From the cell containing the given text, extract its center point as [X, Y] coordinate. 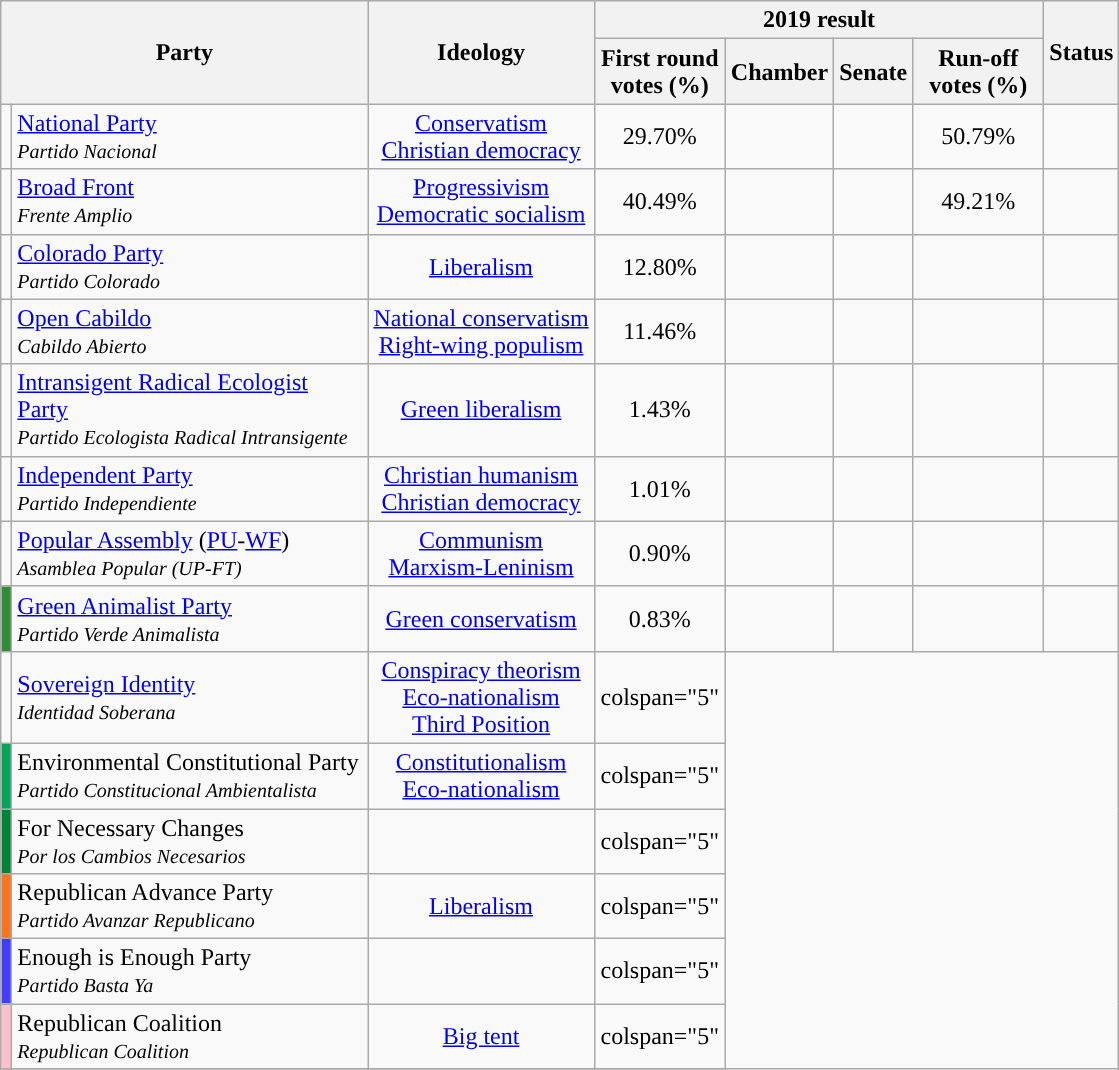
Christian humanismChristian democracy [481, 488]
Chamber [779, 72]
Independent PartyPartido Independiente [190, 488]
Green conservatism [481, 618]
Colorado PartyPartido Colorado [190, 266]
Status [1082, 52]
Big tent [481, 1036]
29.70% [660, 136]
Sovereign IdentityIdentidad Soberana [190, 697]
Run-off votes (%) [978, 72]
National PartyPartido Nacional [190, 136]
Enough is Enough PartyPartido Basta Ya [190, 972]
12.80% [660, 266]
50.79% [978, 136]
CommunismMarxism-Leninism [481, 554]
First round votes (%) [660, 72]
National conservatismRight-wing populism [481, 332]
Broad FrontFrente Amplio [190, 202]
For Necessary ChangesPor los Cambios Necesarios [190, 840]
Ideology [481, 52]
1.01% [660, 488]
49.21% [978, 202]
ConstitutionalismEco-nationalism [481, 776]
11.46% [660, 332]
0.83% [660, 618]
Popular Assembly (PU-WF)Asamblea Popular (UP-FT) [190, 554]
Green Animalist PartyPartido Verde Animalista [190, 618]
2019 result [819, 20]
1.43% [660, 410]
Conspiracy theorismEco-nationalismThird Position [481, 697]
Environmental Constitutional PartyPartido Constitucional Ambientalista [190, 776]
Open CabildoCabildo Abierto [190, 332]
Intransigent Radical Ecologist PartyPartido Ecologista Radical Intransigente [190, 410]
Senate [874, 72]
ConservatismChristian democracy [481, 136]
40.49% [660, 202]
0.90% [660, 554]
Green liberalism [481, 410]
Republican CoalitionRepublican Coalition [190, 1036]
Republican Advance PartyPartido Avanzar Republicano [190, 906]
ProgressivismDemocratic socialism [481, 202]
Party [184, 52]
